Capture the cell that displays the provided text and extract its (X, Y) central coordinate. 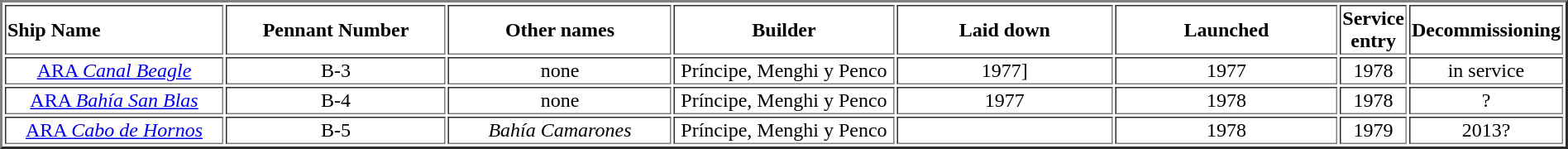
Launched (1227, 30)
Laid down (1005, 30)
1979 (1373, 131)
ARA Bahía San Blas (114, 101)
B-5 (336, 131)
2013? (1486, 131)
ARA Canal Beagle (114, 71)
1977] (1005, 71)
B-4 (336, 101)
Bahía Camarones (560, 131)
ARA Cabo de Hornos (114, 131)
Decommissioning (1486, 30)
Builder (784, 30)
Other names (560, 30)
in service (1486, 71)
? (1486, 101)
Ship Name (114, 30)
Service entry (1373, 30)
B-3 (336, 71)
Pennant Number (336, 30)
